Return the (X, Y) coordinate for the center point of the cell that contains the specified text.  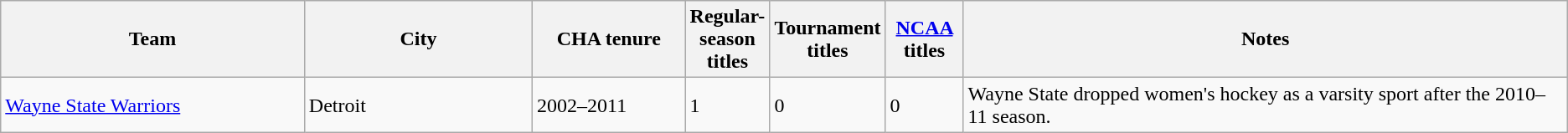
Regular-season titles (727, 39)
Wayne State Warriors (152, 105)
1 (727, 105)
Team (152, 39)
Wayne State dropped women's hockey as a varsity sport after the 2010–11 season. (1265, 105)
Detroit (418, 105)
NCAA titles (925, 39)
2002–2011 (609, 105)
Notes (1265, 39)
Tournament titles (828, 39)
CHA tenure (609, 39)
City (418, 39)
